Identify which cell holds the provided text, then report its (X, Y) central coordinate. 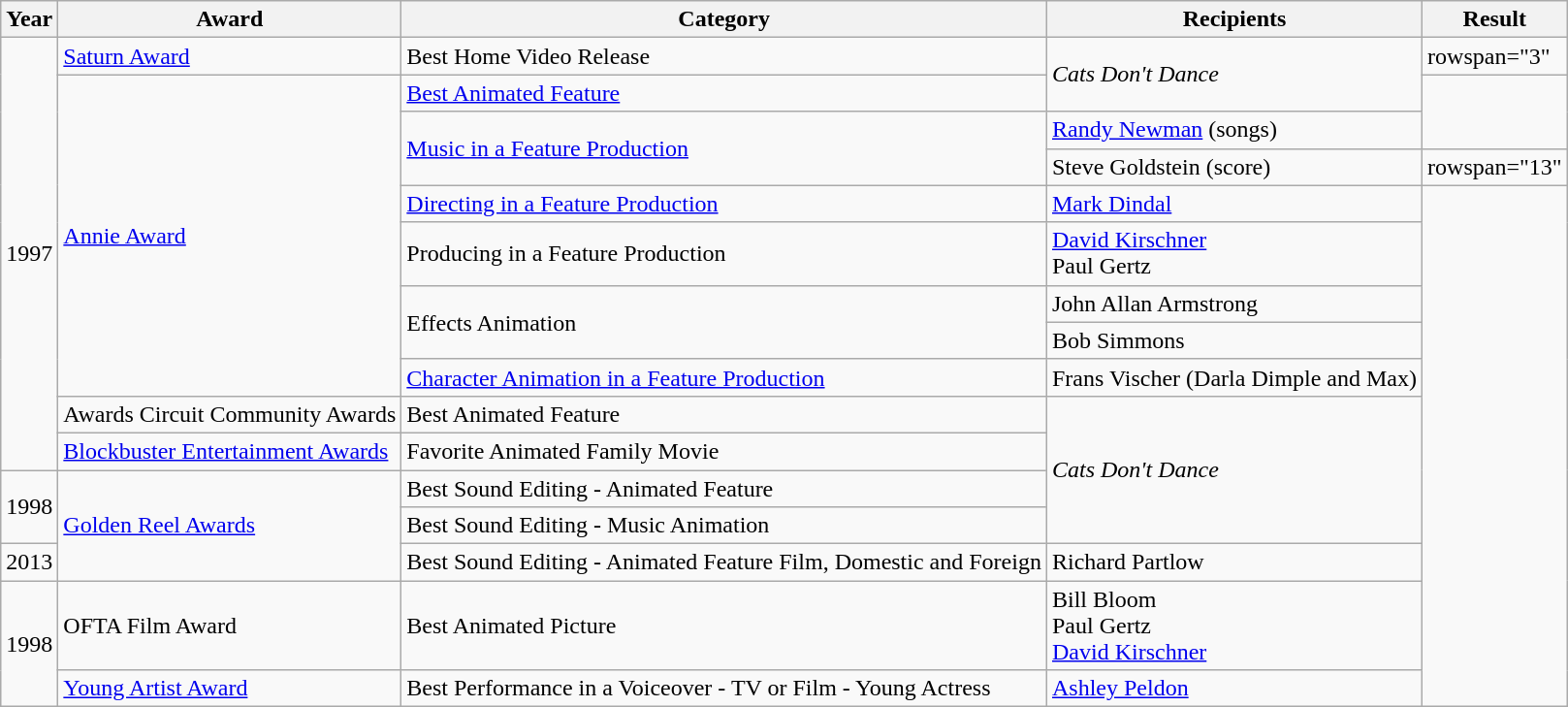
Randy Newman (songs) (1233, 130)
Bill BloomPaul GertzDavid Kirschner (1233, 626)
Best Animated Picture (724, 626)
OFTA Film Award (230, 626)
Favorite Animated Family Movie (724, 451)
Annie Award (230, 236)
Bob Simmons (1233, 340)
Frans Vischer (Darla Dimple and Max) (1233, 377)
Best Performance in a Voiceover - TV or Film - Young Actress (724, 689)
Young Artist Award (230, 689)
Awards Circuit Community Awards (230, 414)
Directing in a Feature Production (724, 204)
Recipients (1233, 19)
Mark Dindal (1233, 204)
Category (724, 19)
Richard Partlow (1233, 562)
Best Home Video Release (724, 56)
1997 (29, 254)
Steve Goldstein (score) (1233, 167)
Golden Reel Awards (230, 525)
Music in a Feature Production (724, 148)
Result (1495, 19)
Award (230, 19)
2013 (29, 562)
Best Sound Editing - Animated Feature Film, Domestic and Foreign (724, 562)
Best Sound Editing - Animated Feature (724, 488)
David KirschnerPaul Gertz (1233, 254)
rowspan="13" (1495, 167)
Ashley Peldon (1233, 689)
Blockbuster Entertainment Awards (230, 451)
Character Animation in a Feature Production (724, 377)
Effects Animation (724, 322)
Producing in a Feature Production (724, 254)
Best Sound Editing - Music Animation (724, 526)
rowspan="3" (1495, 56)
Year (29, 19)
Saturn Award (230, 56)
John Allan Armstrong (1233, 304)
